Identify which cell holds the provided text, then report its [X, Y] central coordinate. 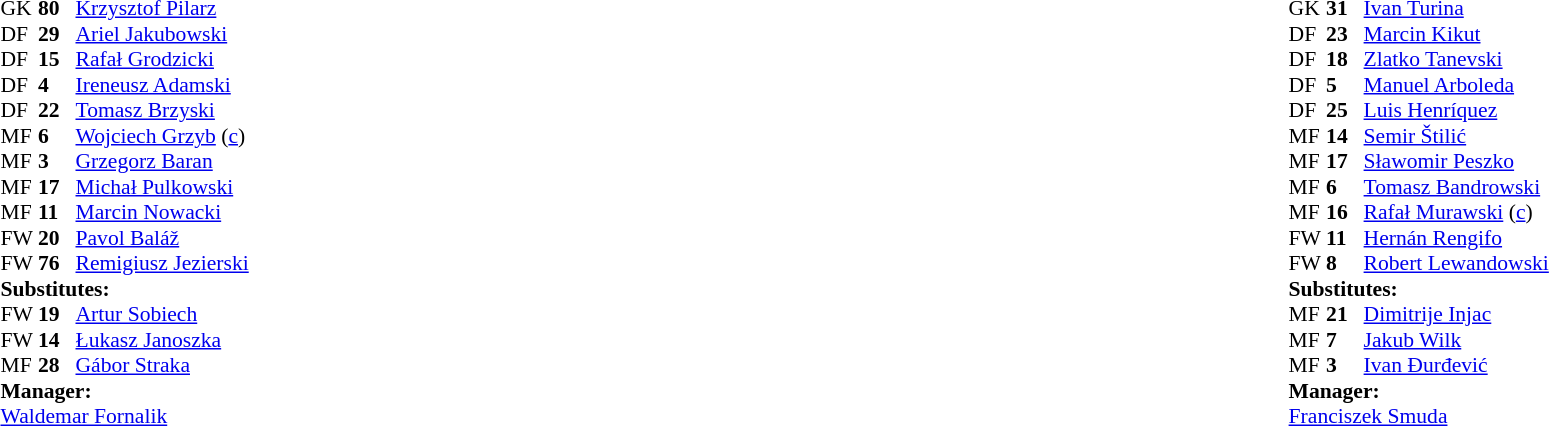
Robert Lewandowski [1456, 263]
Wojciech Grzyb (c) [162, 136]
16 [1345, 213]
19 [57, 315]
29 [57, 34]
Jakub Wilk [1456, 340]
18 [1345, 59]
Pavol Baláž [162, 238]
Marcin Kikut [1456, 34]
Remigiusz Jezierski [162, 263]
Grzegorz Baran [162, 161]
Artur Sobiech [162, 315]
Rafał Murawski (c) [1456, 213]
Hernán Rengifo [1456, 238]
25 [1345, 111]
21 [1345, 315]
Ivan Đurđević [1456, 365]
7 [1345, 340]
Ireneusz Adamski [162, 85]
Michał Pulkowski [162, 187]
Tomasz Bandrowski [1456, 187]
Łukasz Janoszka [162, 340]
28 [57, 365]
76 [57, 263]
20 [57, 238]
Ariel Jakubowski [162, 34]
Manuel Arboleda [1456, 85]
22 [57, 111]
Rafał Grodzicki [162, 59]
4 [57, 85]
23 [1345, 34]
Sławomir Peszko [1456, 161]
Tomasz Brzyski [162, 111]
Luis Henríquez [1456, 111]
Zlatko Tanevski [1456, 59]
Gábor Straka [162, 365]
8 [1345, 263]
5 [1345, 85]
Marcin Nowacki [162, 213]
Semir Štilić [1456, 136]
Dimitrije Injac [1456, 315]
15 [57, 59]
